Pinpoint the cell where the given text exists, returning its [x, y] midpoint coordinate. 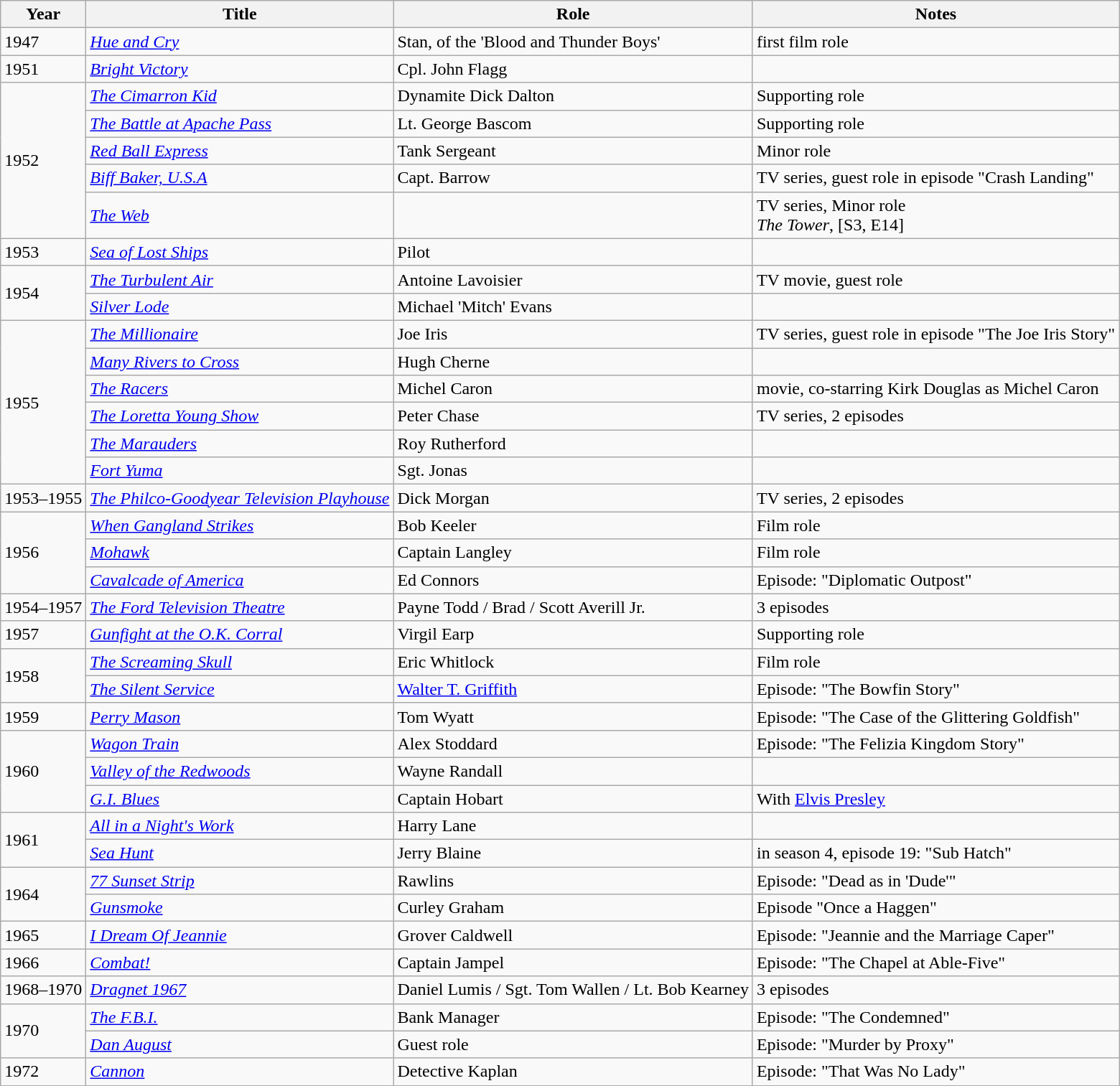
in season 4, episode 19: "Sub Hatch" [935, 853]
Sea of Lost Ships [240, 252]
Perry Mason [240, 716]
Cpl. John Flagg [573, 69]
Episode "Once a Haggen" [935, 908]
Valley of the Redwoods [240, 771]
Detective Kaplan [573, 1072]
Payne Todd / Brad / Scott Averill Jr. [573, 607]
All in a Night's Work [240, 826]
1953 [43, 252]
Bob Keeler [573, 525]
1955 [43, 402]
Alex Stoddard [573, 744]
first film role [935, 42]
Michel Caron [573, 389]
With Elvis Presley [935, 799]
Wayne Randall [573, 771]
1957 [43, 635]
1968–1970 [43, 990]
Title [240, 14]
Episode: "Diplomatic Outpost" [935, 580]
Episode: "The Condemned" [935, 1017]
Biff Baker, U.S.A [240, 178]
Guest role [573, 1044]
The Turbulent Air [240, 279]
The Screaming Skull [240, 662]
Eric Whitlock [573, 662]
movie, co-starring Kirk Douglas as Michel Caron [935, 389]
Episode: "That Was No Lady" [935, 1072]
Combat! [240, 963]
1951 [43, 69]
Tom Wyatt [573, 716]
Virgil Earp [573, 635]
Stan, of the 'Blood and Thunder Boys' [573, 42]
Bank Manager [573, 1017]
Mohawk [240, 553]
The Cimarron Kid [240, 96]
Year [43, 14]
1960 [43, 771]
When Gangland Strikes [240, 525]
The Millionaire [240, 334]
Hue and Cry [240, 42]
Captain Langley [573, 553]
1970 [43, 1031]
The Marauders [240, 444]
Captain Hobart [573, 799]
Bright Victory [240, 69]
Grover Caldwell [573, 935]
1954 [43, 293]
1964 [43, 894]
Gunsmoke [240, 908]
Pilot [573, 252]
1954–1957 [43, 607]
Cavalcade of America [240, 580]
TV series, Minor roleThe Tower, [S3, E14] [935, 215]
Dynamite Dick Dalton [573, 96]
Episode: "Jeannie and the Marriage Caper" [935, 935]
1961 [43, 840]
Peter Chase [573, 416]
Curley Graham [573, 908]
Joe Iris [573, 334]
Hugh Cherne [573, 361]
Episode: "The Bowfin Story" [935, 689]
G.I. Blues [240, 799]
The Silent Service [240, 689]
Episode: "Murder by Proxy" [935, 1044]
The Philco-Goodyear Television Playhouse [240, 498]
Fort Yuma [240, 471]
1959 [43, 716]
Dick Morgan [573, 498]
TV series, guest role in episode "The Joe Iris Story" [935, 334]
77 Sunset Strip [240, 881]
1953–1955 [43, 498]
Silver Lode [240, 306]
Dragnet 1967 [240, 990]
Ed Connors [573, 580]
Episode: "Dead as in 'Dude'" [935, 881]
1966 [43, 963]
Michael 'Mitch' Evans [573, 306]
Wagon Train [240, 744]
Lt. George Bascom [573, 123]
Harry Lane [573, 826]
Capt. Barrow [573, 178]
Roy Rutherford [573, 444]
Dan August [240, 1044]
Antoine Lavoisier [573, 279]
The Battle at Apache Pass [240, 123]
Sgt. Jonas [573, 471]
The Racers [240, 389]
TV movie, guest role [935, 279]
The Ford Television Theatre [240, 607]
Tank Sergeant [573, 151]
1947 [43, 42]
The Loretta Young Show [240, 416]
Rawlins [573, 881]
1958 [43, 675]
Daniel Lumis / Sgt. Tom Wallen / Lt. Bob Kearney [573, 990]
Walter T. Griffith [573, 689]
1956 [43, 553]
Jerry Blaine [573, 853]
Episode: "The Felizia Kingdom Story" [935, 744]
Cannon [240, 1072]
Red Ball Express [240, 151]
Minor role [935, 151]
Gunfight at the O.K. Corral [240, 635]
Role [573, 14]
I Dream Of Jeannie [240, 935]
1965 [43, 935]
1972 [43, 1072]
1952 [43, 161]
Notes [935, 14]
Episode: "The Chapel at Able-Five" [935, 963]
The F.B.I. [240, 1017]
Episode: "The Case of the Glittering Goldfish" [935, 716]
Many Rivers to Cross [240, 361]
The Web [240, 215]
TV series, guest role in episode "Crash Landing" [935, 178]
Sea Hunt [240, 853]
Captain Jampel [573, 963]
